Output the [x, y] coordinate of the center of the cell containing the given text.  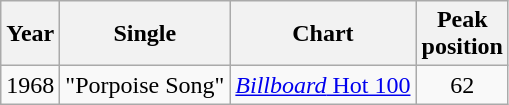
62 [462, 85]
"Porpoise Song" [145, 85]
Peakposition [462, 34]
Chart [323, 34]
Single [145, 34]
Year [30, 34]
Billboard Hot 100 [323, 85]
1968 [30, 85]
